Return the (X, Y) coordinate for the center point of the cell that contains the specified text.  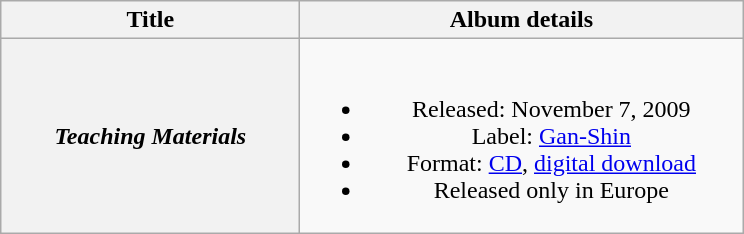
Album details (522, 20)
Released: November 7, 2009Label: Gan-ShinFormat: CD, digital downloadReleased only in Europe (522, 136)
Teaching Materials (150, 136)
Title (150, 20)
